Provide the [X, Y] coordinate of the cell's center where the given text is located.  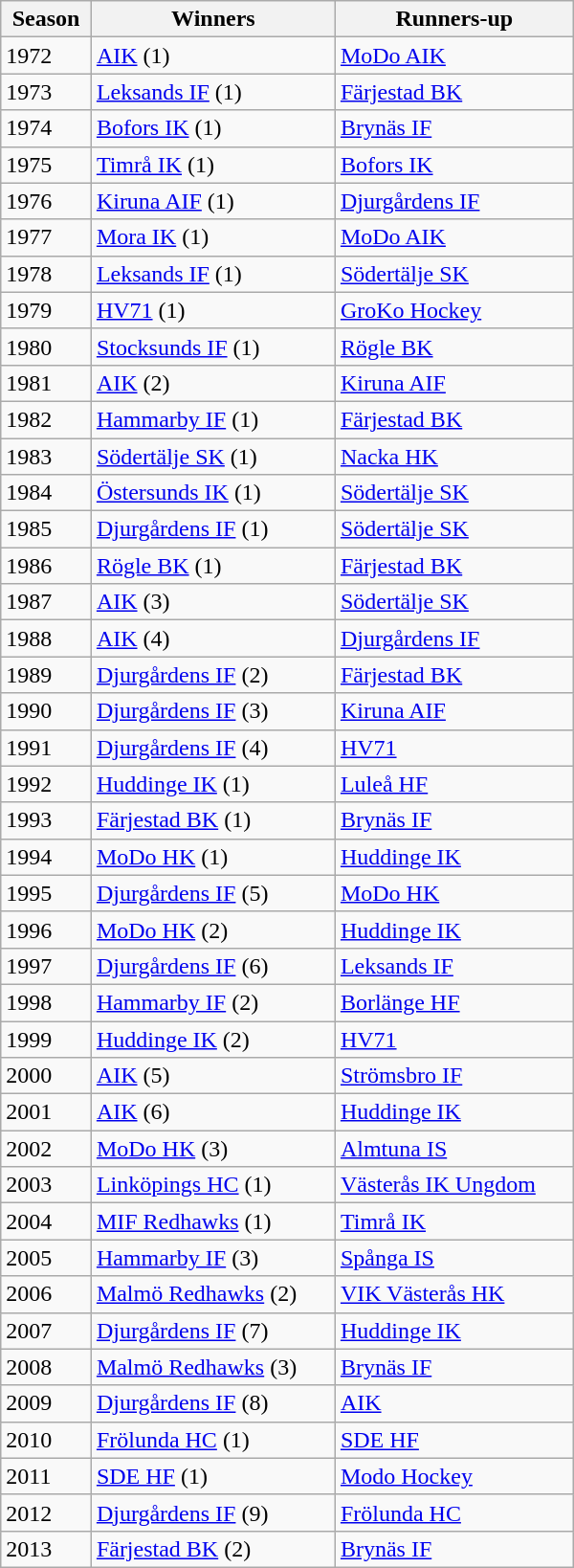
Rögle BK [453, 347]
AIK (1) [212, 56]
1975 [46, 165]
HV71 (1) [212, 310]
2006 [46, 1294]
1994 [46, 857]
Almtuna IS [453, 1149]
1977 [46, 237]
1980 [46, 347]
Djurgårdens IF (4) [212, 748]
Luleå HF [453, 784]
Runners-up [453, 19]
1986 [46, 566]
Spånga IS [453, 1258]
AIK (5) [212, 1076]
Djurgårdens IF (2) [212, 675]
Strömsbro IF [453, 1076]
1990 [46, 711]
1991 [46, 748]
Leksands IF [453, 966]
2010 [46, 1440]
1999 [46, 1039]
Djurgårdens IF (7) [212, 1331]
1995 [46, 893]
Stocksunds IF (1) [212, 347]
1993 [46, 820]
2004 [46, 1221]
1978 [46, 274]
Frölunda HC (1) [212, 1440]
Färjestad BK (2) [212, 1549]
MoDo HK (1) [212, 857]
Östersunds IK (1) [212, 493]
Färjestad BK (1) [212, 820]
2012 [46, 1512]
Djurgårdens IF (1) [212, 529]
1989 [46, 675]
MoDo HK [453, 893]
2011 [46, 1476]
Hammarby IF (2) [212, 1002]
2003 [46, 1185]
Timrå IK (1) [212, 165]
1987 [46, 602]
2000 [46, 1076]
2001 [46, 1112]
AIK (2) [212, 383]
Bofors IK [453, 165]
2013 [46, 1549]
Hammarby IF (3) [212, 1258]
Malmö Redhawks (2) [212, 1294]
Djurgårdens IF (8) [212, 1403]
2009 [46, 1403]
Hammarby IF (1) [212, 419]
MIF Redhawks (1) [212, 1221]
1972 [46, 56]
Huddinge IK (2) [212, 1039]
1992 [46, 784]
1988 [46, 638]
VIK Västerås HK [453, 1294]
2002 [46, 1149]
1982 [46, 419]
AIK (6) [212, 1112]
Västerås IK Ungdom [453, 1185]
Borlänge HF [453, 1002]
Kiruna AIF (1) [212, 201]
1984 [46, 493]
Modo Hockey [453, 1476]
SDE HF [453, 1440]
Huddinge IK (1) [212, 784]
1998 [46, 1002]
1981 [46, 383]
AIK (4) [212, 638]
Winners [212, 19]
1997 [46, 966]
Nacka HK [453, 457]
Djurgårdens IF (9) [212, 1512]
AIK (3) [212, 602]
MoDo HK (3) [212, 1149]
1983 [46, 457]
1996 [46, 930]
1985 [46, 529]
Linköpings HC (1) [212, 1185]
2007 [46, 1331]
Season [46, 19]
Malmö Redhawks (3) [212, 1367]
2008 [46, 1367]
Timrå IK [453, 1221]
Djurgårdens IF (5) [212, 893]
1976 [46, 201]
Bofors IK (1) [212, 128]
AIK [453, 1403]
1974 [46, 128]
Mora IK (1) [212, 237]
SDE HF (1) [212, 1476]
2005 [46, 1258]
GroKo Hockey [453, 310]
1979 [46, 310]
Frölunda HC [453, 1512]
MoDo HK (2) [212, 930]
1973 [46, 92]
Rögle BK (1) [212, 566]
Djurgårdens IF (3) [212, 711]
Södertälje SK (1) [212, 457]
Djurgårdens IF (6) [212, 966]
